Return [X, Y] of the center of cell containing provided text 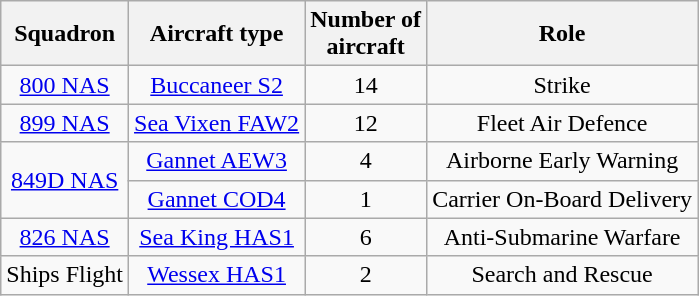
2 [366, 275]
1 [366, 199]
Squadron [65, 34]
800 NAS [65, 85]
Aircraft type [217, 34]
Ships Flight [65, 275]
849D NAS [65, 180]
Gannet AEW3 [217, 161]
Wessex HAS1 [217, 275]
12 [366, 123]
Number ofaircraft [366, 34]
Search and Rescue [562, 275]
Anti-Submarine Warfare [562, 237]
899 NAS [65, 123]
Buccaneer S2 [217, 85]
14 [366, 85]
Airborne Early Warning [562, 161]
Strike [562, 85]
826 NAS [65, 237]
Carrier On-Board Delivery [562, 199]
Fleet Air Defence [562, 123]
Role [562, 34]
Sea Vixen FAW2 [217, 123]
4 [366, 161]
Gannet COD4 [217, 199]
6 [366, 237]
Sea King HAS1 [217, 237]
